Return (x, y) of the center of cell containing provided text 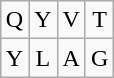
G (99, 58)
T (99, 20)
L (43, 58)
V (71, 20)
A (71, 58)
Q (14, 20)
